Scan for the cell matching the given text and deliver its [X, Y] coordinate at center. 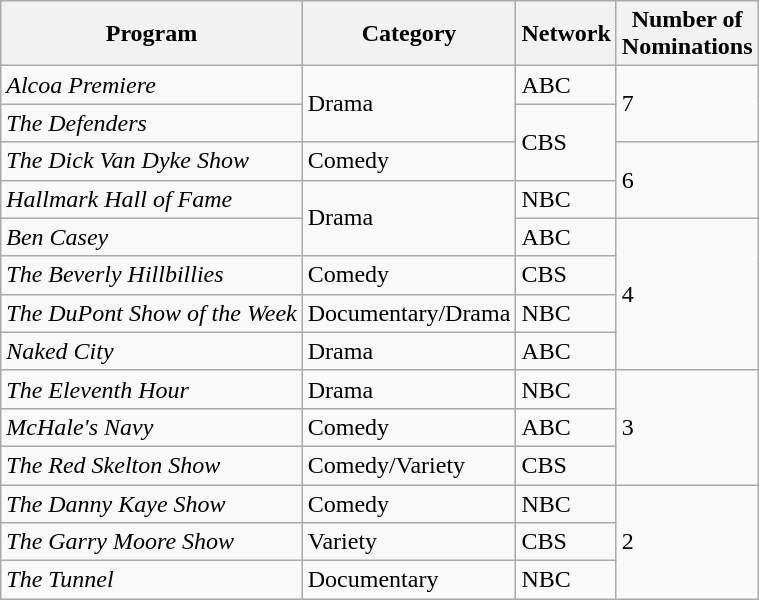
Program [152, 34]
Ben Casey [152, 237]
Network [566, 34]
The Danny Kaye Show [152, 503]
4 [687, 294]
The Beverly Hillbillies [152, 275]
The DuPont Show of the Week [152, 313]
Documentary/Drama [409, 313]
Naked City [152, 351]
The Eleventh Hour [152, 389]
3 [687, 427]
Variety [409, 542]
The Tunnel [152, 580]
McHale's Navy [152, 427]
The Red Skelton Show [152, 465]
The Defenders [152, 123]
Category [409, 34]
6 [687, 180]
Alcoa Premiere [152, 85]
7 [687, 104]
2 [687, 541]
Hallmark Hall of Fame [152, 199]
Number ofNominations [687, 34]
Comedy/Variety [409, 465]
The Garry Moore Show [152, 542]
The Dick Van Dyke Show [152, 161]
Documentary [409, 580]
